Search for the cell housing the specified text and yield its [X, Y] center coordinate. 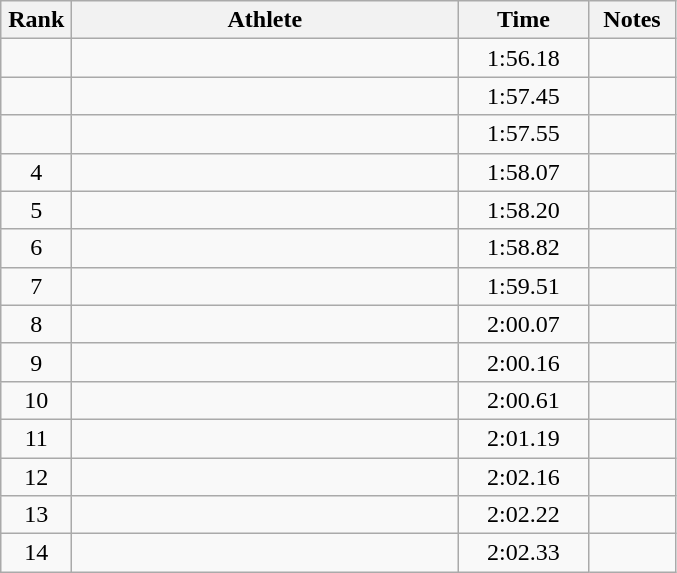
11 [36, 438]
14 [36, 553]
8 [36, 324]
Rank [36, 20]
5 [36, 210]
2:00.61 [524, 400]
Notes [632, 20]
12 [36, 477]
1:59.51 [524, 286]
9 [36, 362]
1:57.45 [524, 96]
2:02.33 [524, 553]
2:02.16 [524, 477]
4 [36, 172]
1:56.18 [524, 58]
2:02.22 [524, 515]
1:57.55 [524, 134]
2:00.16 [524, 362]
Time [524, 20]
7 [36, 286]
1:58.82 [524, 248]
13 [36, 515]
2:01.19 [524, 438]
6 [36, 248]
1:58.07 [524, 172]
Athlete [265, 20]
1:58.20 [524, 210]
2:00.07 [524, 324]
10 [36, 400]
